Search for the cell housing the specified text and yield its [X, Y] center coordinate. 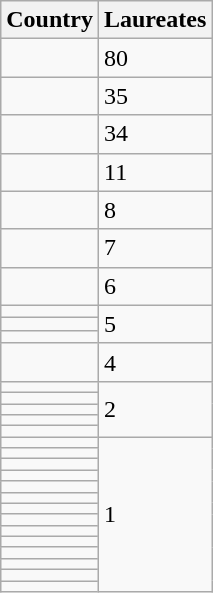
1 [154, 514]
34 [154, 134]
6 [154, 286]
Country [50, 20]
7 [154, 248]
8 [154, 210]
11 [154, 172]
Laureates [154, 20]
80 [154, 58]
5 [154, 324]
2 [154, 408]
4 [154, 362]
35 [154, 96]
